Pinpoint the cell where the given text exists, returning its [X, Y] midpoint coordinate. 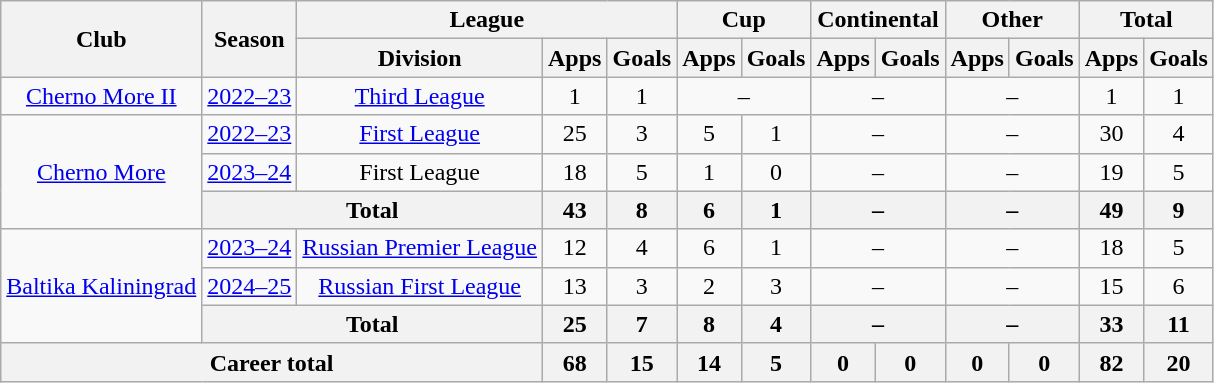
Career total [272, 362]
Division [420, 58]
14 [709, 362]
20 [1179, 362]
68 [575, 362]
30 [1111, 134]
League [487, 20]
82 [1111, 362]
Russian Premier League [420, 248]
Cherno More II [102, 96]
Cherno More [102, 172]
12 [575, 248]
7 [642, 324]
Continental [878, 20]
2 [709, 286]
13 [575, 286]
2024–25 [250, 286]
9 [1179, 210]
49 [1111, 210]
Third League [420, 96]
11 [1179, 324]
Season [250, 39]
Russian First League [420, 286]
43 [575, 210]
Baltika Kaliningrad [102, 286]
19 [1111, 172]
Other [1012, 20]
33 [1111, 324]
Club [102, 39]
Cup [744, 20]
